From the cell containing the given text, extract its center point as [x, y] coordinate. 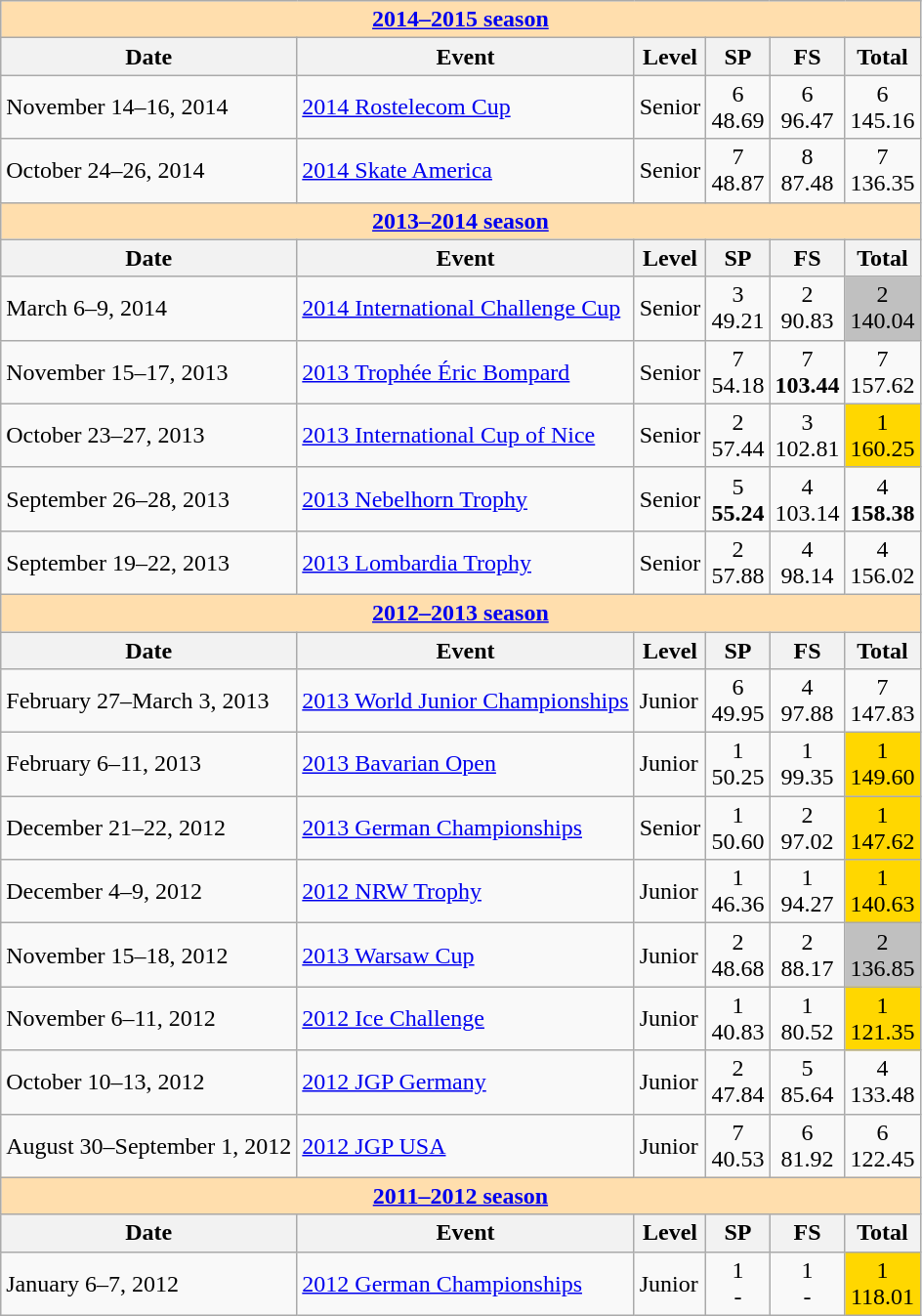
7 48.87 [738, 170]
October 24–26, 2014 [148, 170]
3 102.81 [807, 436]
1 118.01 [883, 1284]
1 80.52 [807, 1018]
2012 Ice Challenge [465, 1018]
1 99.35 [807, 764]
2014 Skate America [465, 170]
1 149.60 [883, 764]
8 87.48 [807, 170]
4 97.88 [807, 701]
7 157.62 [883, 371]
2013 Trophée Éric Bompard [465, 371]
1 46.36 [738, 891]
7 54.18 [738, 371]
6 81.92 [807, 1145]
2013 Nebelhorn Trophy [465, 498]
October 10–13, 2012 [148, 1083]
2014–2015 season [461, 20]
2013 International Cup of Nice [465, 436]
February 6–11, 2013 [148, 764]
2013 Lombardia Trophy [465, 563]
1 50.60 [738, 828]
7 136.35 [883, 170]
1 140.63 [883, 891]
6 145.16 [883, 107]
March 6–9, 2014 [148, 309]
4 98.14 [807, 563]
5 85.64 [807, 1083]
2 97.02 [807, 828]
November 6–11, 2012 [148, 1018]
2012 JGP Germany [465, 1083]
2 140.04 [883, 309]
1 50.25 [738, 764]
4 156.02 [883, 563]
6 122.45 [883, 1145]
4 158.38 [883, 498]
2 136.85 [883, 955]
2014 Rostelecom Cup [465, 107]
October 23–27, 2013 [148, 436]
5 55.24 [738, 498]
3 49.21 [738, 309]
2013–2014 season [461, 221]
1 40.83 [738, 1018]
November 15–18, 2012 [148, 955]
4 133.48 [883, 1083]
2 57.88 [738, 563]
1 160.25 [883, 436]
7 103.44 [807, 371]
2013 German Championships [465, 828]
2012 NRW Trophy [465, 891]
2 88.17 [807, 955]
6 48.69 [738, 107]
1 94.27 [807, 891]
7 147.83 [883, 701]
2012 JGP USA [465, 1145]
January 6–7, 2012 [148, 1284]
7 40.53 [738, 1145]
2012 German Championships [465, 1284]
November 14–16, 2014 [148, 107]
4 103.14 [807, 498]
2 57.44 [738, 436]
November 15–17, 2013 [148, 371]
2012–2013 season [461, 613]
1 147.62 [883, 828]
February 27–March 3, 2013 [148, 701]
2 90.83 [807, 309]
December 4–9, 2012 [148, 891]
August 30–September 1, 2012 [148, 1145]
2013 Warsaw Cup [465, 955]
December 21–22, 2012 [148, 828]
2014 International Challenge Cup [465, 309]
6 49.95 [738, 701]
2013 World Junior Championships [465, 701]
September 19–22, 2013 [148, 563]
September 26–28, 2013 [148, 498]
2 48.68 [738, 955]
2013 Bavarian Open [465, 764]
2011–2012 season [461, 1196]
1 121.35 [883, 1018]
2 47.84 [738, 1083]
6 96.47 [807, 107]
